Identify which cell holds the provided text, then report its (x, y) central coordinate. 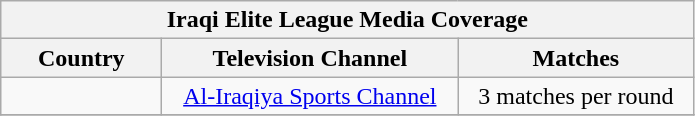
Matches (576, 58)
Iraqi Elite League Media Coverage (348, 20)
Television Channel (310, 58)
Al-Iraqiya Sports Channel (310, 96)
3 matches per round (576, 96)
Country (82, 58)
